Find where the given text appears and provide that cell's center as [x, y] coordinate. 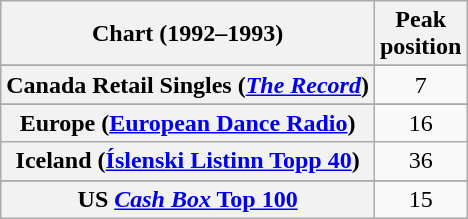
Peakposition [420, 34]
16 [420, 123]
Europe (European Dance Radio) [188, 123]
Canada Retail Singles (The Record) [188, 85]
Chart (1992–1993) [188, 34]
US Cash Box Top 100 [188, 199]
15 [420, 199]
Iceland (Íslenski Listinn Topp 40) [188, 161]
36 [420, 161]
7 [420, 85]
